Pinpoint the cell where the given text exists, returning its [x, y] midpoint coordinate. 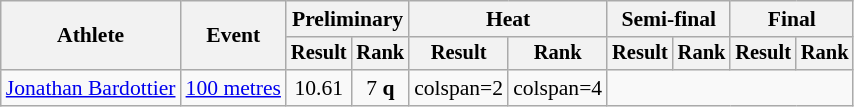
Athlete [91, 36]
colspan=4 [558, 88]
100 metres [234, 88]
Semi-final [668, 19]
7 q [381, 88]
Heat [508, 19]
Event [234, 36]
Jonathan Bardottier [91, 88]
Preliminary [348, 19]
10.61 [319, 88]
Final [792, 19]
colspan=2 [458, 88]
